Find where the given text appears and provide that cell's center as [X, Y] coordinate. 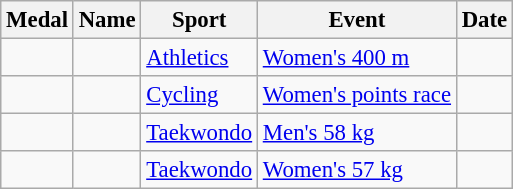
Date [484, 20]
Medal [38, 20]
Event [356, 20]
Women's 57 kg [356, 170]
Women's 400 m [356, 58]
Name [107, 20]
Men's 58 kg [356, 133]
Cycling [200, 95]
Athletics [200, 58]
Sport [200, 20]
Women's points race [356, 95]
